Provide the [X, Y] coordinate of the cell's center where the given text is located.  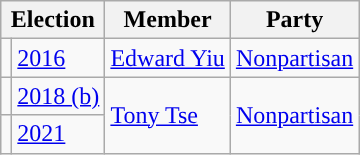
2018 (b) [58, 96]
Party [294, 20]
Member [168, 20]
Tony Tse [168, 115]
2016 [58, 58]
Election [53, 20]
2021 [58, 134]
Edward Yiu [168, 58]
